For the text-containing cell, return its midpoint in (x, y) coordinate format. 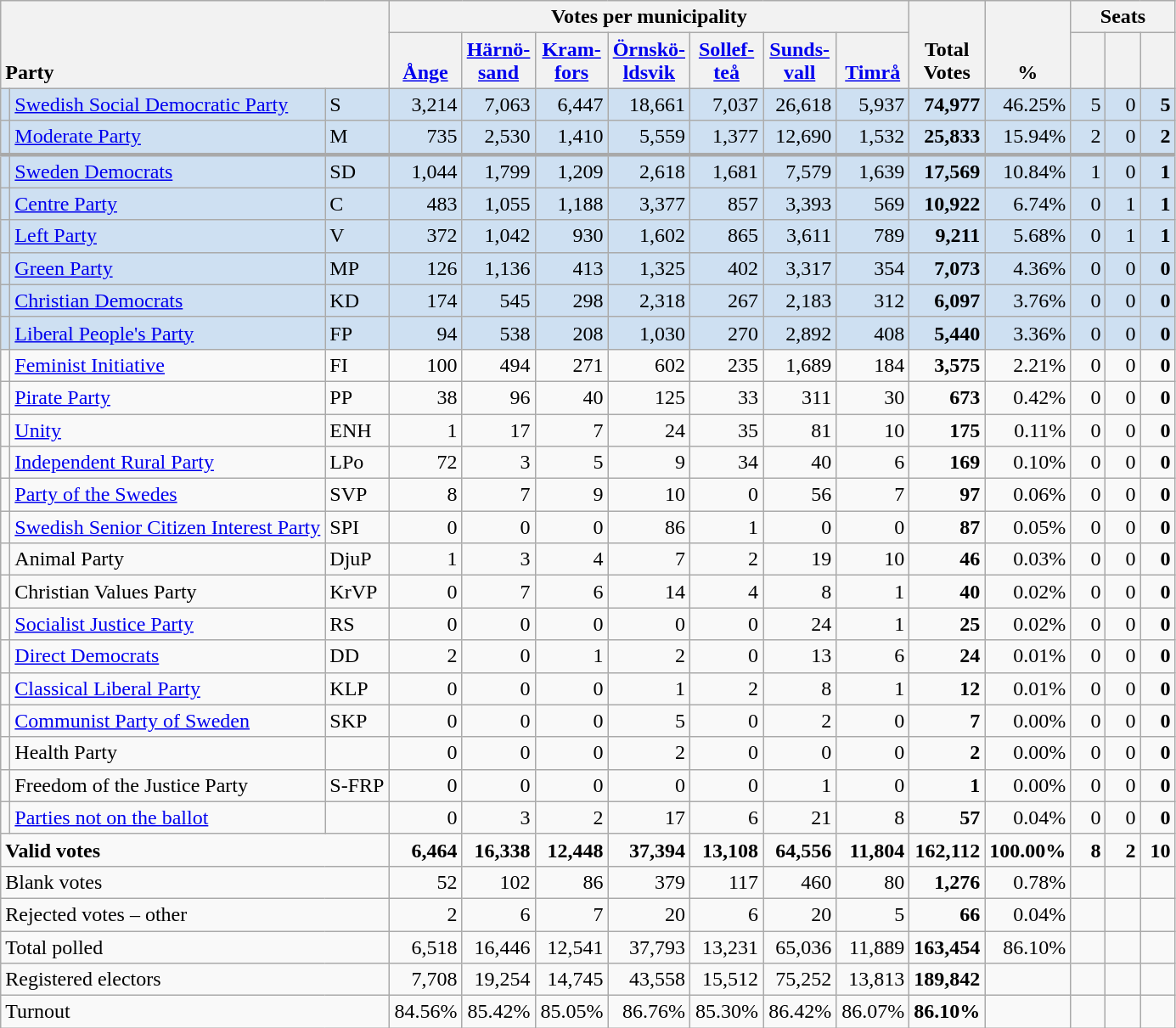
57 (948, 817)
538 (498, 333)
1,136 (498, 268)
19,254 (498, 980)
Health Party (168, 753)
Total Votes (948, 44)
Seats (1123, 17)
43,558 (649, 980)
271 (571, 365)
Örnskö- ldsvik (649, 61)
C (357, 204)
3,393 (800, 204)
Animal Party (168, 559)
7,063 (498, 104)
11,889 (873, 947)
1,532 (873, 138)
14 (649, 592)
Pirate Party (168, 397)
Registered electors (195, 980)
379 (649, 882)
96 (498, 397)
35 (727, 430)
97 (948, 495)
6,518 (425, 947)
Ånge (425, 61)
87 (948, 527)
Votes per municipality (649, 17)
75,252 (800, 980)
9,211 (948, 236)
65,036 (800, 947)
1,042 (498, 236)
735 (425, 138)
Freedom of the Justice Party (168, 785)
102 (498, 882)
16,338 (498, 850)
857 (727, 204)
Timrå (873, 61)
175 (948, 430)
86.07% (873, 1012)
Sollef- teå (727, 61)
12,690 (800, 138)
85.30% (727, 1012)
21 (800, 817)
Feminist Initiative (168, 365)
1,689 (800, 365)
13 (800, 656)
3,214 (425, 104)
1,681 (727, 171)
7,073 (948, 268)
6,447 (571, 104)
SPI (357, 527)
Moderate Party (168, 138)
SKP (357, 721)
494 (498, 365)
25,833 (948, 138)
84.56% (425, 1012)
235 (727, 365)
26,618 (800, 104)
10.84% (1027, 171)
354 (873, 268)
483 (425, 204)
2,892 (800, 333)
270 (727, 333)
100 (425, 365)
0.06% (1027, 495)
MP (357, 268)
13,813 (873, 980)
14,745 (571, 980)
80 (873, 882)
2,530 (498, 138)
1,325 (649, 268)
56 (800, 495)
5,937 (873, 104)
2,183 (800, 301)
3,377 (649, 204)
602 (649, 365)
KD (357, 301)
5,440 (948, 333)
125 (649, 397)
11,804 (873, 850)
460 (800, 882)
S-FRP (357, 785)
37,793 (649, 947)
66 (948, 914)
6,464 (425, 850)
Total polled (195, 947)
Left Party (168, 236)
0.10% (1027, 463)
52 (425, 882)
Unity (168, 430)
85.05% (571, 1012)
1,799 (498, 171)
PP (357, 397)
S (357, 104)
545 (498, 301)
Sunds- vall (800, 61)
267 (727, 301)
5.68% (1027, 236)
1,030 (649, 333)
2.21% (1027, 365)
17,569 (948, 171)
Green Party (168, 268)
FI (357, 365)
85.42% (498, 1012)
184 (873, 365)
1,377 (727, 138)
0.11% (1027, 430)
569 (873, 204)
1,410 (571, 138)
94 (425, 333)
3.76% (1027, 301)
DD (357, 656)
162,112 (948, 850)
413 (571, 268)
0.05% (1027, 527)
1,602 (649, 236)
KrVP (357, 592)
10,922 (948, 204)
Direct Democrats (168, 656)
312 (873, 301)
298 (571, 301)
DjuP (357, 559)
Blank votes (195, 882)
408 (873, 333)
2,618 (649, 171)
865 (727, 236)
0.42% (1027, 397)
3.36% (1027, 333)
V (357, 236)
25 (948, 624)
Turnout (195, 1012)
Sweden Democrats (168, 171)
Swedish Social Democratic Party (168, 104)
169 (948, 463)
M (357, 138)
3,611 (800, 236)
208 (571, 333)
15.94% (1027, 138)
FP (357, 333)
74,977 (948, 104)
7,579 (800, 171)
Parties not on the ballot (168, 817)
Christian Democrats (168, 301)
18,661 (649, 104)
163,454 (948, 947)
19 (800, 559)
33 (727, 397)
SD (357, 171)
174 (425, 301)
7,708 (425, 980)
0.78% (1027, 882)
117 (727, 882)
12,448 (571, 850)
30 (873, 397)
Party of the Swedes (168, 495)
3,317 (800, 268)
46 (948, 559)
3,575 (948, 365)
126 (425, 268)
46.25% (1027, 104)
402 (727, 268)
4.36% (1027, 268)
Independent Rural Party (168, 463)
Centre Party (168, 204)
5,559 (649, 138)
1,639 (873, 171)
13,108 (727, 850)
311 (800, 397)
72 (425, 463)
Rejected votes – other (195, 914)
15,512 (727, 980)
100.00% (1027, 850)
86.76% (649, 1012)
1,276 (948, 882)
34 (727, 463)
Communist Party of Sweden (168, 721)
Party (195, 44)
64,556 (800, 850)
12 (948, 688)
Kram- fors (571, 61)
673 (948, 397)
RS (357, 624)
81 (800, 430)
Christian Values Party (168, 592)
38 (425, 397)
189,842 (948, 980)
Socialist Justice Party (168, 624)
Valid votes (195, 850)
KLP (357, 688)
37,394 (649, 850)
ENH (357, 430)
13,231 (727, 947)
86.42% (800, 1012)
LPo (357, 463)
Swedish Senior Citizen Interest Party (168, 527)
1,209 (571, 171)
% (1027, 44)
789 (873, 236)
0.03% (1027, 559)
7,037 (727, 104)
1,044 (425, 171)
Härnö- sand (498, 61)
Liberal People's Party (168, 333)
930 (571, 236)
Classical Liberal Party (168, 688)
SVP (357, 495)
1,055 (498, 204)
1,188 (571, 204)
6,097 (948, 301)
16,446 (498, 947)
2,318 (649, 301)
6.74% (1027, 204)
372 (425, 236)
12,541 (571, 947)
